Return (x, y) of the center of cell containing provided text 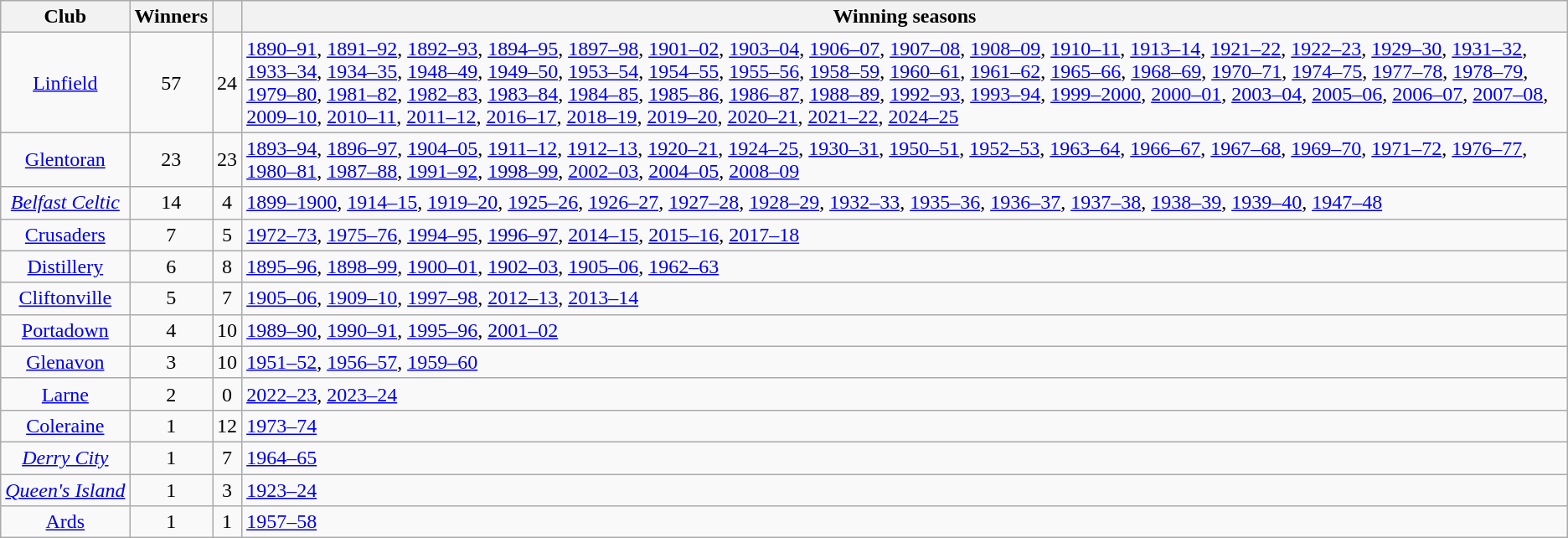
Crusaders (65, 235)
Belfast Celtic (65, 203)
1899–1900, 1914–15, 1919–20, 1925–26, 1926–27, 1927–28, 1928–29, 1932–33, 1935–36, 1936–37, 1937–38, 1938–39, 1939–40, 1947–48 (905, 203)
Distillery (65, 266)
2 (171, 394)
1957–58 (905, 522)
Coleraine (65, 426)
Queen's Island (65, 490)
Derry City (65, 458)
Linfield (65, 82)
8 (228, 266)
1951–52, 1956–57, 1959–60 (905, 362)
Ards (65, 522)
14 (171, 203)
Portadown (65, 330)
Glenavon (65, 362)
1905–06, 1909–10, 1997–98, 2012–13, 2013–14 (905, 298)
1973–74 (905, 426)
Larne (65, 394)
1964–65 (905, 458)
57 (171, 82)
1923–24 (905, 490)
6 (171, 266)
Winners (171, 17)
1895–96, 1898–99, 1900–01, 1902–03, 1905–06, 1962–63 (905, 266)
1989–90, 1990–91, 1995–96, 2001–02 (905, 330)
1972–73, 1975–76, 1994–95, 1996–97, 2014–15, 2015–16, 2017–18 (905, 235)
0 (228, 394)
Winning seasons (905, 17)
2022–23, 2023–24 (905, 394)
Glentoran (65, 159)
12 (228, 426)
Club (65, 17)
Cliftonville (65, 298)
24 (228, 82)
